Detect which cell encompasses the target text, then output its (x, y) center coordinate. 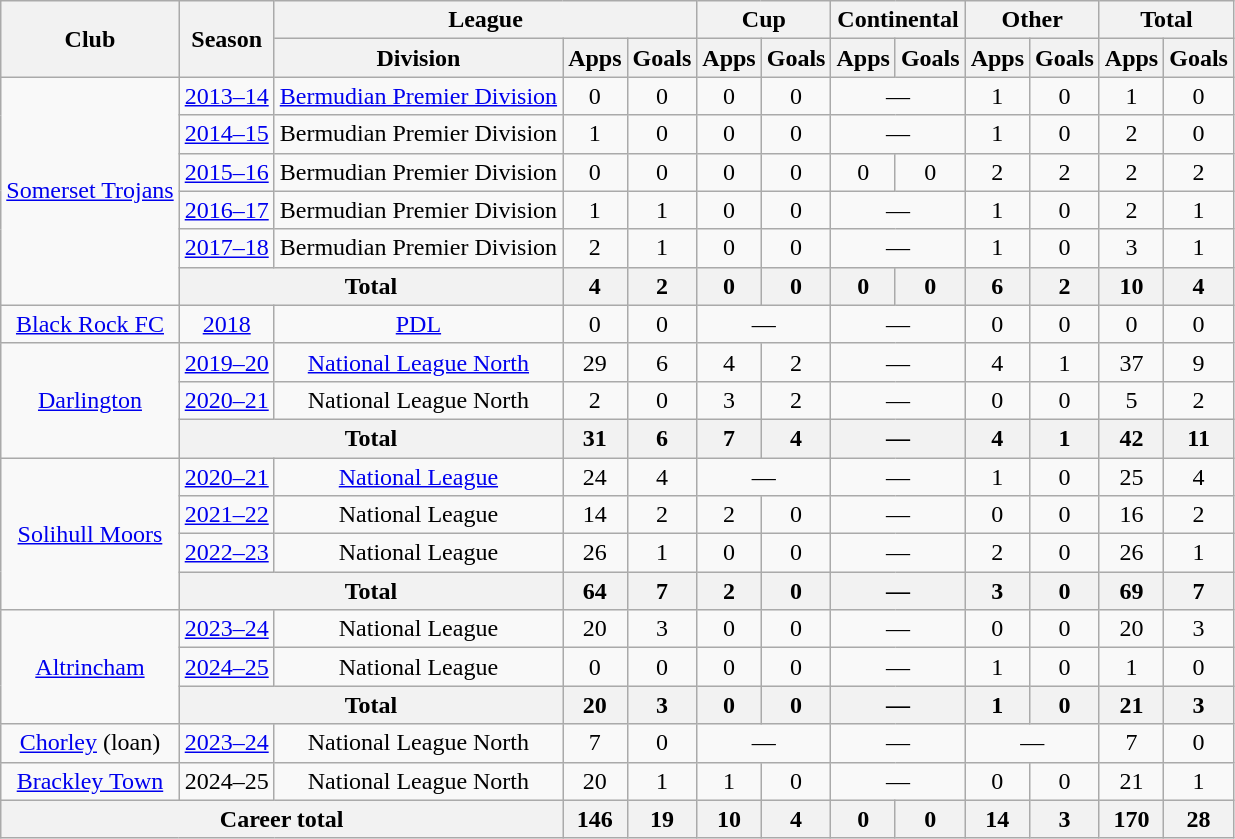
170 (1131, 819)
Club (90, 39)
2013–14 (226, 96)
Career total (282, 819)
31 (595, 438)
146 (595, 819)
Season (226, 39)
Continental (898, 20)
28 (1199, 819)
Darlington (90, 400)
2017–18 (226, 248)
2019–20 (226, 362)
Solihull Moors (90, 534)
Somerset Trojans (90, 191)
37 (1131, 362)
11 (1199, 438)
9 (1199, 362)
42 (1131, 438)
69 (1131, 591)
Cup (764, 20)
2015–16 (226, 172)
PDL (418, 324)
19 (662, 819)
2022–23 (226, 553)
5 (1131, 400)
League (486, 20)
2016–17 (226, 210)
2014–15 (226, 134)
24 (595, 477)
25 (1131, 477)
29 (595, 362)
2021–22 (226, 515)
Chorley (loan) (90, 743)
Division (418, 58)
16 (1131, 515)
Brackley Town (90, 781)
Other (1032, 20)
Black Rock FC (90, 324)
2018 (226, 324)
64 (595, 591)
Altrincham (90, 667)
